Determine the [X, Y] coordinate at the center of the cell enclosing the given text.  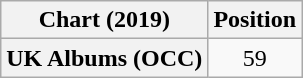
UK Albums (OCC) [104, 58]
59 [255, 58]
Chart (2019) [104, 20]
Position [255, 20]
